Extract the (x, y) coordinate from the center of the cell holding the provided text.  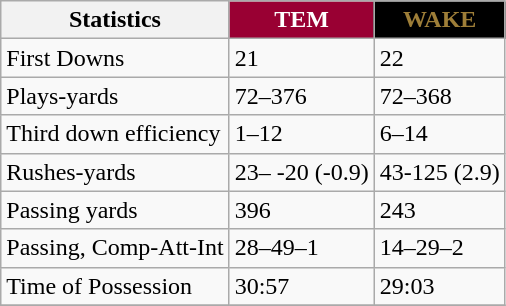
Statistics (115, 20)
14–29–2 (440, 248)
22 (440, 58)
29:03 (440, 286)
43-125 (2.9) (440, 172)
23– -20 (-0.9) (302, 172)
First Downs (115, 58)
1–12 (302, 134)
Time of Possession (115, 286)
6–14 (440, 134)
28–49–1 (302, 248)
Passing, Comp-Att-Int (115, 248)
Rushes-yards (115, 172)
243 (440, 210)
Third down efficiency (115, 134)
TEM (302, 20)
72–368 (440, 96)
WAKE (440, 20)
Passing yards (115, 210)
396 (302, 210)
30:57 (302, 286)
21 (302, 58)
Plays-yards (115, 96)
72–376 (302, 96)
